Detect which cell encompasses the target text, then output its [X, Y] center coordinate. 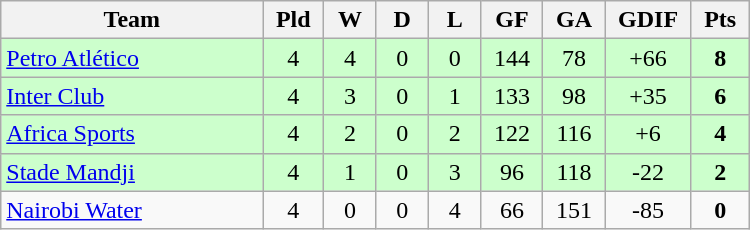
6 [720, 96]
Africa Sports [132, 134]
Inter Club [132, 96]
8 [720, 58]
+66 [648, 58]
116 [574, 134]
L [454, 20]
78 [574, 58]
118 [574, 172]
98 [574, 96]
GDIF [648, 20]
Stade Mandji [132, 172]
GA [574, 20]
W [350, 20]
96 [512, 172]
Pld [294, 20]
+35 [648, 96]
133 [512, 96]
Petro Atlético [132, 58]
Team [132, 20]
122 [512, 134]
Pts [720, 20]
-85 [648, 210]
Nairobi Water [132, 210]
151 [574, 210]
+6 [648, 134]
GF [512, 20]
144 [512, 58]
66 [512, 210]
D [402, 20]
-22 [648, 172]
